Provide the [X, Y] coordinate of the cell's center where the given text is located.  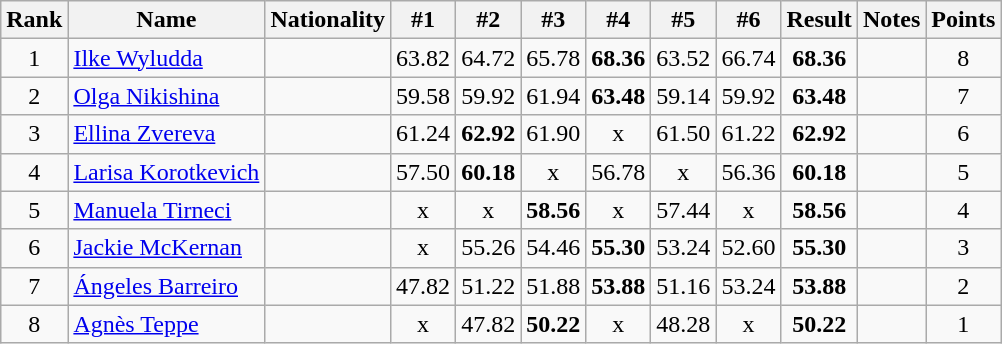
57.50 [424, 172]
#3 [554, 20]
#1 [424, 20]
#2 [488, 20]
54.46 [554, 248]
Ellina Zvereva [166, 134]
51.22 [488, 286]
61.90 [554, 134]
Notes [891, 20]
59.58 [424, 96]
59.14 [684, 96]
61.50 [684, 134]
Olga Nikishina [166, 96]
Ilke Wyludda [166, 58]
Name [166, 20]
52.60 [748, 248]
61.94 [554, 96]
#6 [748, 20]
48.28 [684, 324]
55.26 [488, 248]
Nationality [328, 20]
Agnès Teppe [166, 324]
#5 [684, 20]
Larisa Korotkevich [166, 172]
56.78 [618, 172]
Result [819, 20]
57.44 [684, 210]
65.78 [554, 58]
63.82 [424, 58]
Rank [34, 20]
63.52 [684, 58]
Points [964, 20]
#4 [618, 20]
66.74 [748, 58]
51.16 [684, 286]
51.88 [554, 286]
64.72 [488, 58]
Manuela Tirneci [166, 210]
61.22 [748, 134]
Ángeles Barreiro [166, 286]
56.36 [748, 172]
Jackie McKernan [166, 248]
61.24 [424, 134]
